Identify which cell holds the provided text, then report its (x, y) central coordinate. 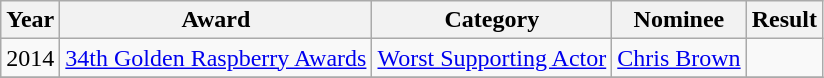
Category (492, 20)
Nominee (679, 20)
Result (784, 20)
34th Golden Raspberry Awards (216, 58)
Year (30, 20)
Chris Brown (679, 58)
2014 (30, 58)
Worst Supporting Actor (492, 58)
Award (216, 20)
